For the text-containing cell, return its midpoint in (x, y) coordinate format. 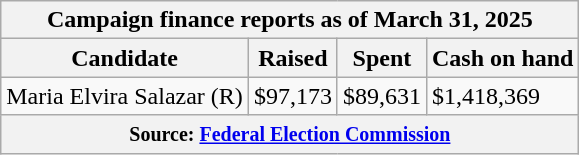
$97,173 (292, 96)
Campaign finance reports as of March 31, 2025 (290, 20)
$89,631 (382, 96)
Candidate (125, 58)
$1,418,369 (502, 96)
Maria Elvira Salazar (R) (125, 96)
Source: Federal Election Commission (290, 134)
Raised (292, 58)
Spent (382, 58)
Cash on hand (502, 58)
